Return [X, Y] of the center of cell containing provided text 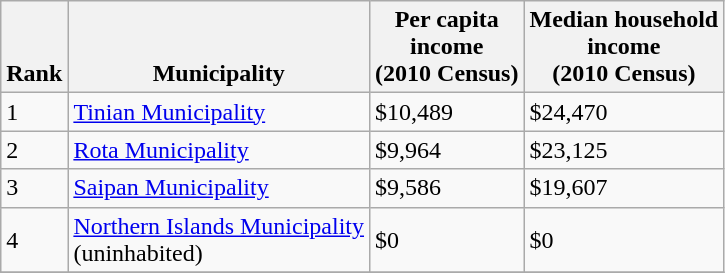
2 [34, 150]
$19,607 [624, 188]
Per capita income (2010 Census) [447, 47]
Northern Islands Municipality (uninhabited) [219, 240]
$10,489 [447, 112]
Median household income (2010 Census) [624, 47]
Municipality [219, 47]
1 [34, 112]
$9,586 [447, 188]
$23,125 [624, 150]
4 [34, 240]
$9,964 [447, 150]
Tinian Municipality [219, 112]
Rank [34, 47]
Rota Municipality [219, 150]
$24,470 [624, 112]
Saipan Municipality [219, 188]
3 [34, 188]
